Output the [x, y] coordinate of the center of the cell containing the given text.  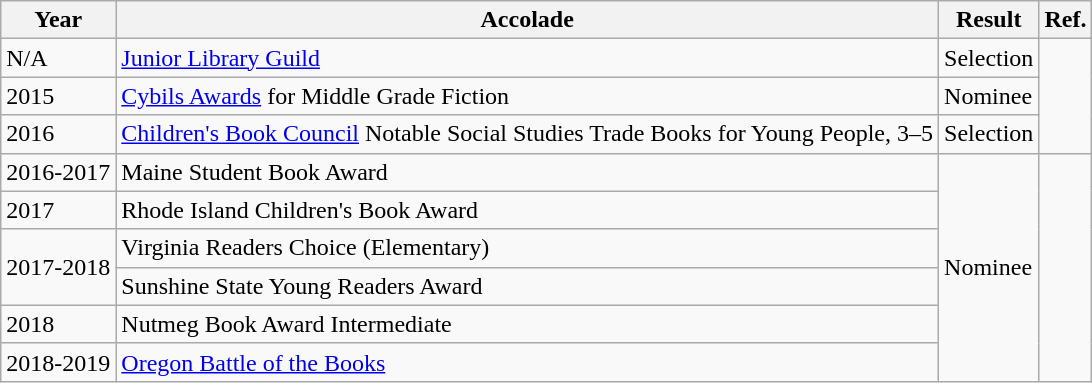
Cybils Awards for Middle Grade Fiction [528, 96]
Children's Book Council Notable Social Studies Trade Books for Young People, 3–5 [528, 134]
Oregon Battle of the Books [528, 362]
2016-2017 [58, 172]
2016 [58, 134]
Sunshine State Young Readers Award [528, 286]
Result [989, 20]
2017 [58, 210]
Rhode Island Children's Book Award [528, 210]
2018 [58, 324]
Year [58, 20]
Nutmeg Book Award Intermediate [528, 324]
Virginia Readers Choice (Elementary) [528, 248]
Junior Library Guild [528, 58]
Maine Student Book Award [528, 172]
2017-2018 [58, 267]
N/A [58, 58]
Ref. [1066, 20]
2015 [58, 96]
Accolade [528, 20]
2018-2019 [58, 362]
